Extract the (X, Y) coordinate from the center of the cell holding the provided text.  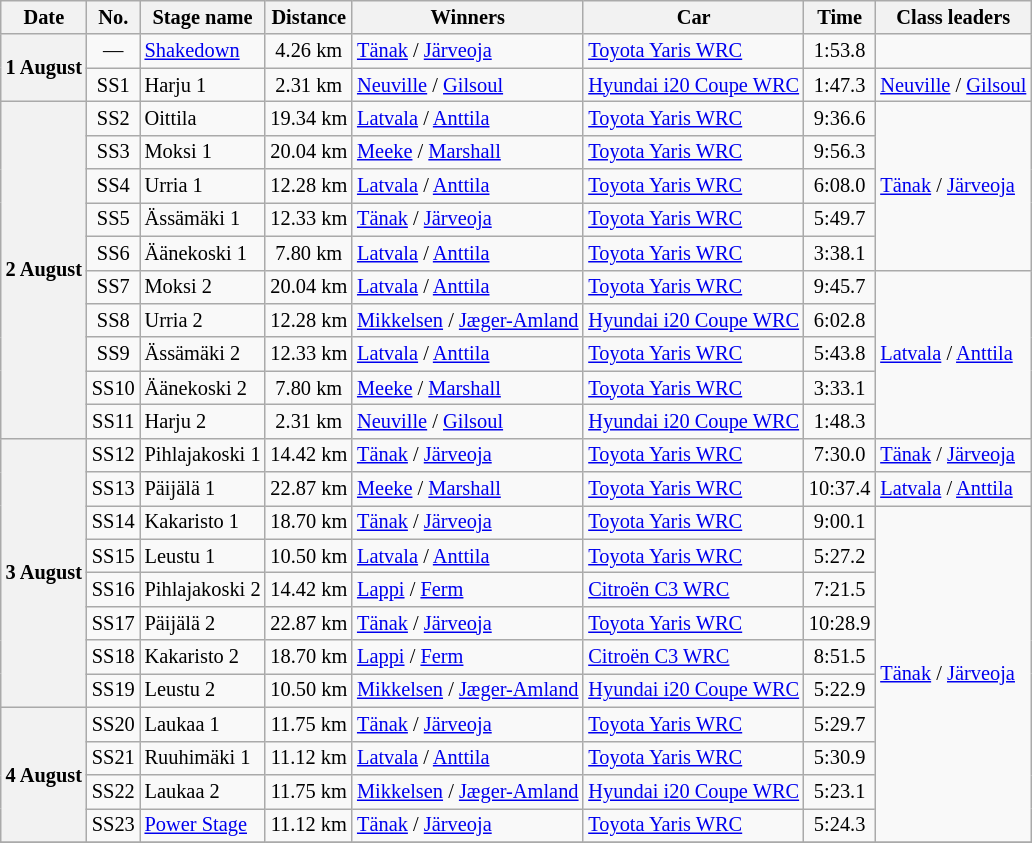
1:48.3 (840, 421)
Äänekoski 1 (203, 253)
Leustu 1 (203, 556)
SS9 (114, 354)
SS17 (114, 623)
5:30.9 (840, 758)
Ruuhimäki 1 (203, 758)
SS20 (114, 724)
SS10 (114, 388)
SS3 (114, 152)
5:23.1 (840, 791)
No. (114, 17)
6:02.8 (840, 320)
5:24.3 (840, 825)
Stage name (203, 17)
Power Stage (203, 825)
Äänekoski 2 (203, 388)
Pihlajakoski 1 (203, 455)
3:38.1 (840, 253)
1:53.8 (840, 51)
5:22.9 (840, 690)
1 August (44, 68)
1:47.3 (840, 85)
Päijälä 1 (203, 489)
SS14 (114, 522)
3 August (44, 572)
Ässämäki 1 (203, 219)
Moksi 1 (203, 152)
Winners (468, 17)
SS12 (114, 455)
9:45.7 (840, 287)
Pihlajakoski 2 (203, 589)
9:00.1 (840, 522)
SS22 (114, 791)
3:33.1 (840, 388)
SS1 (114, 85)
7:21.5 (840, 589)
Laukaa 2 (203, 791)
SS4 (114, 186)
19.34 km (308, 118)
10:28.9 (840, 623)
SS15 (114, 556)
Kakaristo 2 (203, 657)
SS23 (114, 825)
5:49.7 (840, 219)
Leustu 2 (203, 690)
Moksi 2 (203, 287)
2 August (44, 270)
Harju 1 (203, 85)
Urria 2 (203, 320)
7:30.0 (840, 455)
SS5 (114, 219)
SS21 (114, 758)
Car (694, 17)
SS18 (114, 657)
5:27.2 (840, 556)
Urria 1 (203, 186)
9:36.6 (840, 118)
4 August (44, 774)
— (114, 51)
SS6 (114, 253)
Kakaristo 1 (203, 522)
Oittila (203, 118)
Date (44, 17)
8:51.5 (840, 657)
Harju 2 (203, 421)
SS7 (114, 287)
SS8 (114, 320)
10:37.4 (840, 489)
Ässämäki 2 (203, 354)
5:43.8 (840, 354)
Time (840, 17)
Shakedown (203, 51)
5:29.7 (840, 724)
Class leaders (953, 17)
SS19 (114, 690)
Laukaa 1 (203, 724)
SS2 (114, 118)
SS11 (114, 421)
SS16 (114, 589)
4.26 km (308, 51)
6:08.0 (840, 186)
Päijälä 2 (203, 623)
Distance (308, 17)
SS13 (114, 489)
9:56.3 (840, 152)
